Capture the cell that displays the provided text and extract its (X, Y) central coordinate. 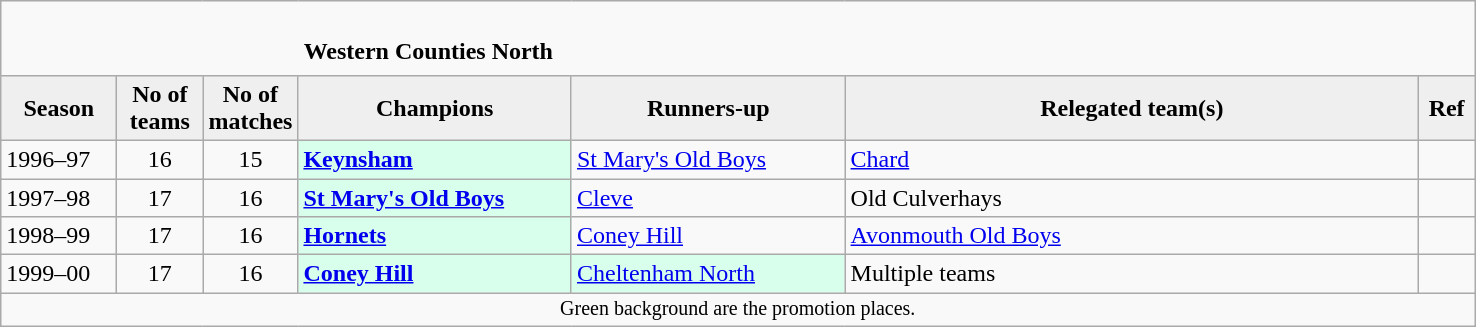
Avonmouth Old Boys (1132, 236)
1998–99 (59, 236)
1996–97 (59, 159)
Keynsham (435, 159)
Ref (1447, 108)
Chard (1132, 159)
Champions (435, 108)
Green background are the promotion places. (738, 310)
Multiple teams (1132, 274)
Season (59, 108)
No of matches (250, 108)
No of teams (160, 108)
Cleve (708, 197)
15 (250, 159)
Cheltenham North (708, 274)
1997–98 (59, 197)
Relegated team(s) (1132, 108)
Runners-up (708, 108)
1999–00 (59, 274)
Hornets (435, 236)
Old Culverhays (1132, 197)
